Return (X, Y) of the center of cell containing provided text 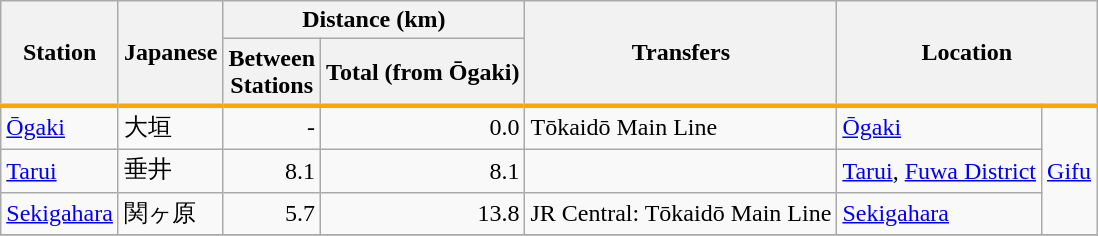
Tarui, Fuwa District (940, 170)
大垣 (170, 127)
Station (60, 54)
Gifu (1070, 170)
13.8 (423, 214)
0.0 (423, 127)
- (272, 127)
Tōkaidō Main Line (681, 127)
Total (from Ōgaki) (423, 72)
関ヶ原 (170, 214)
Distance (km) (374, 20)
Tarui (60, 170)
5.7 (272, 214)
Transfers (681, 54)
BetweenStations (272, 72)
垂井 (170, 170)
Japanese (170, 54)
Location (967, 54)
JR Central: Tōkaidō Main Line (681, 214)
